Extract the (x, y) coordinate from the center of the cell holding the provided text.  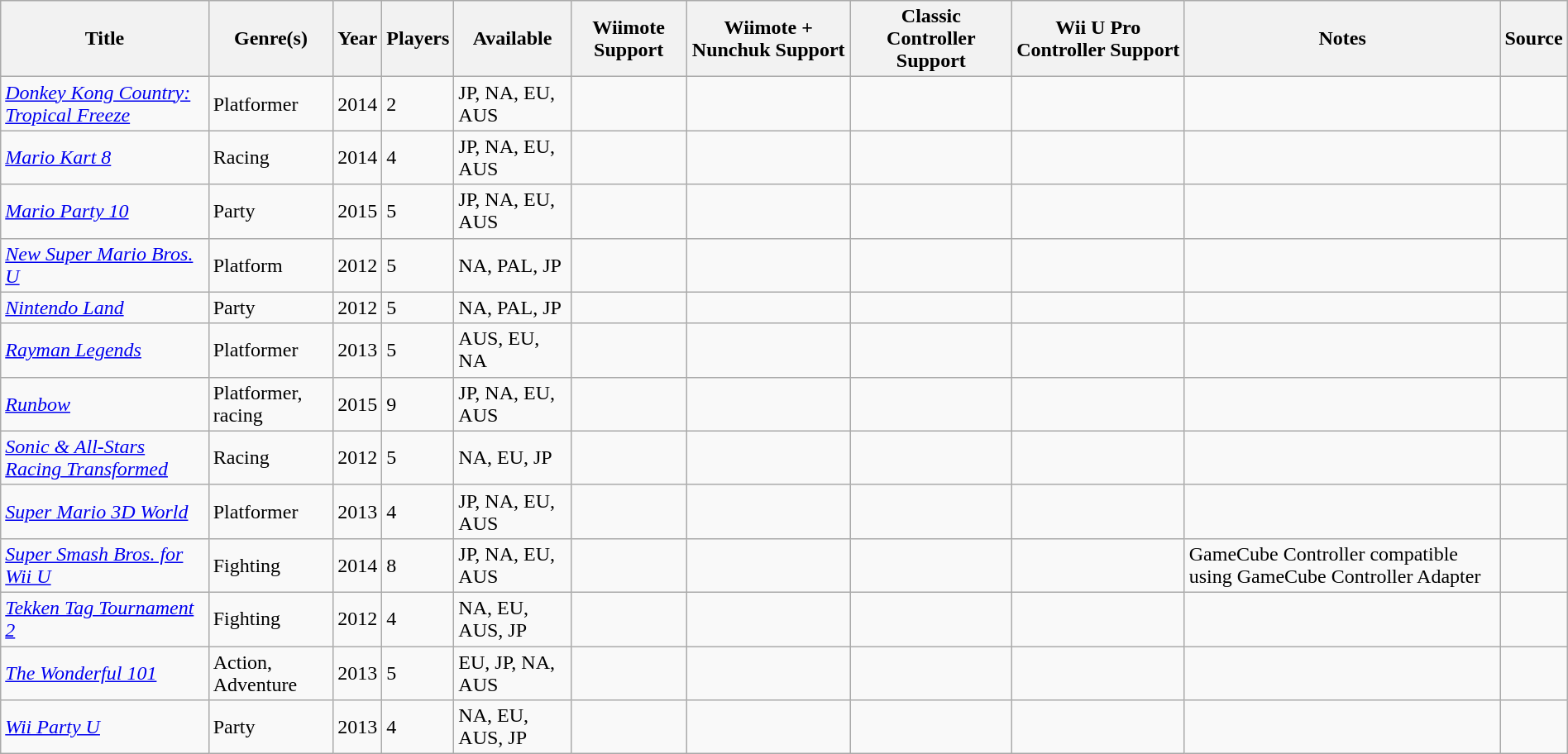
Notes (1342, 39)
EU, JP, NA, AUS (513, 673)
Wiimote + Nunchuk Support (768, 39)
Rayman Legends (104, 351)
Mario Kart 8 (104, 157)
NA, EU, JP (513, 458)
Runbow (104, 403)
GameCube Controller compatible using GameCube Controller Adapter (1342, 565)
AUS, EU, NA (513, 351)
Nintendo Land (104, 308)
Wii U Pro Controller Support (1098, 39)
Super Smash Bros. for Wii U (104, 565)
Tekken Tag Tournament 2 (104, 618)
Year (357, 39)
Genre(s) (270, 39)
Source (1533, 39)
9 (418, 403)
Available (513, 39)
Platform (270, 265)
Platformer, racing (270, 403)
Super Mario 3D World (104, 511)
Donkey Kong Country: Tropical Freeze (104, 104)
Mario Party 10 (104, 212)
Classic Controller Support (931, 39)
New Super Mario Bros. U (104, 265)
Players (418, 39)
2 (418, 104)
Wii Party U (104, 728)
Sonic & All-Stars Racing Transformed (104, 458)
Wiimote Support (629, 39)
Action, Adventure (270, 673)
8 (418, 565)
The Wonderful 101 (104, 673)
Title (104, 39)
